Pinpoint the cell where the given text exists, returning its (x, y) midpoint coordinate. 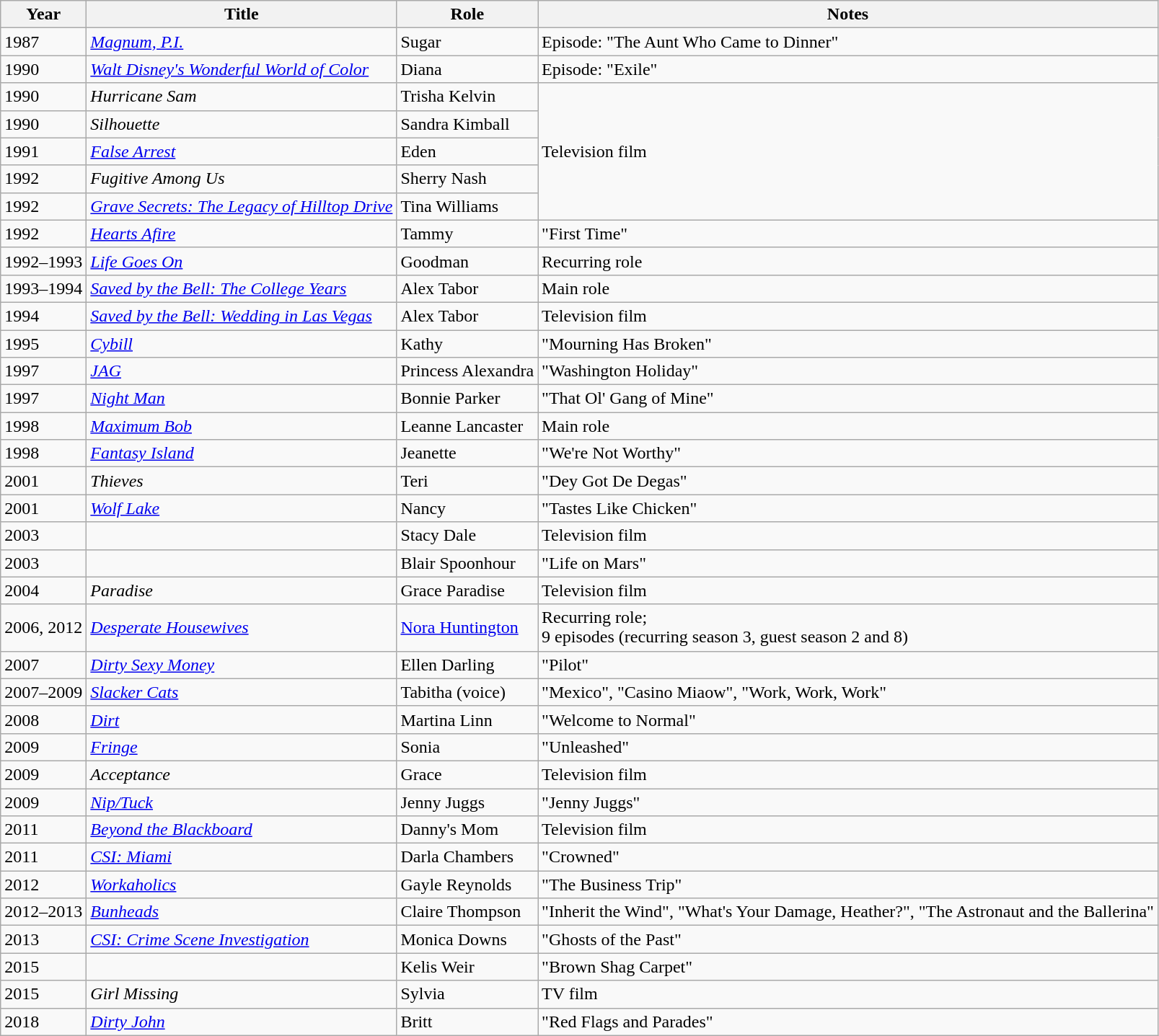
1987 (43, 42)
"The Business Trip" (848, 885)
Dirt (242, 720)
Sandra Kimball (467, 124)
Slacker Cats (242, 692)
Dirty John (242, 1022)
Leanne Lancaster (467, 426)
Diana (467, 69)
Nip/Tuck (242, 802)
Year (43, 14)
"Tastes Like Chicken" (848, 508)
Darla Chambers (467, 857)
"Mexico", "Casino Miaow", "Work, Work, Work" (848, 692)
Tabitha (voice) (467, 692)
1992–1993 (43, 261)
Life Goes On (242, 261)
"Brown Shag Carpet" (848, 967)
"Red Flags and Parades" (848, 1022)
Wolf Lake (242, 508)
2018 (43, 1022)
Ellen Darling (467, 665)
Kelis Weir (467, 967)
Sugar (467, 42)
Teri (467, 481)
Claire Thompson (467, 912)
Recurring role;9 episodes (recurring season 3, guest season 2 and 8) (848, 627)
Paradise (242, 590)
Girl Missing (242, 994)
2013 (43, 939)
Monica Downs (467, 939)
Danny's Mom (467, 830)
Eden (467, 151)
Notes (848, 14)
Grave Secrets: The Legacy of Hilltop Drive (242, 206)
Tina Williams (467, 206)
Hearts Afire (242, 234)
"Inherit the Wind", "What's Your Damage, Heather?", "The Astronaut and the Ballerina" (848, 912)
Silhouette (242, 124)
Goodman (467, 261)
Walt Disney's Wonderful World of Color (242, 69)
Night Man (242, 399)
2004 (43, 590)
Tammy (467, 234)
Bonnie Parker (467, 399)
Sylvia (467, 994)
Trisha Kelvin (467, 97)
2008 (43, 720)
Episode: "Exile" (848, 69)
Acceptance (242, 774)
"Life on Mars" (848, 563)
Jeanette (467, 453)
Recurring role (848, 261)
Nancy (467, 508)
Fugitive Among Us (242, 179)
Gayle Reynolds (467, 885)
"Washington Holiday" (848, 371)
2007 (43, 665)
"We're Not Worthy" (848, 453)
Saved by the Bell: Wedding in Las Vegas (242, 316)
Thieves (242, 481)
"Ghosts of the Past" (848, 939)
Kathy (467, 344)
1993–1994 (43, 288)
2006, 2012 (43, 627)
Fantasy Island (242, 453)
1994 (43, 316)
Sherry Nash (467, 179)
Title (242, 14)
Beyond the Blackboard (242, 830)
CSI: Miami (242, 857)
Saved by the Bell: The College Years (242, 288)
Dirty Sexy Money (242, 665)
Nora Huntington (467, 627)
1991 (43, 151)
"Mourning Has Broken" (848, 344)
Britt (467, 1022)
Desperate Housewives (242, 627)
2012 (43, 885)
2012–2013 (43, 912)
False Arrest (242, 151)
2007–2009 (43, 692)
Bunheads (242, 912)
Magnum, P.I. (242, 42)
Sonia (467, 747)
Grace Paradise (467, 590)
Fringe (242, 747)
"Pilot" (848, 665)
"Unleashed" (848, 747)
Grace (467, 774)
Jenny Juggs (467, 802)
"Crowned" (848, 857)
"Welcome to Normal" (848, 720)
JAG (242, 371)
Stacy Dale (467, 536)
Cybill (242, 344)
1995 (43, 344)
Maximum Bob (242, 426)
Role (467, 14)
Hurricane Sam (242, 97)
Martina Linn (467, 720)
"Jenny Juggs" (848, 802)
Princess Alexandra (467, 371)
Episode: "The Aunt Who Came to Dinner" (848, 42)
TV film (848, 994)
"First Time" (848, 234)
"That Ol' Gang of Mine" (848, 399)
CSI: Crime Scene Investigation (242, 939)
"Dey Got De Degas" (848, 481)
Workaholics (242, 885)
Blair Spoonhour (467, 563)
